From the cell containing the given text, extract its center point as [X, Y] coordinate. 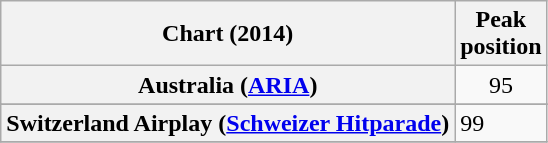
Peakposition [501, 34]
99 [501, 123]
Australia (ARIA) [228, 85]
Chart (2014) [228, 34]
95 [501, 85]
Switzerland Airplay (Schweizer Hitparade) [228, 123]
